Find where the given text appears and provide that cell's center as [x, y] coordinate. 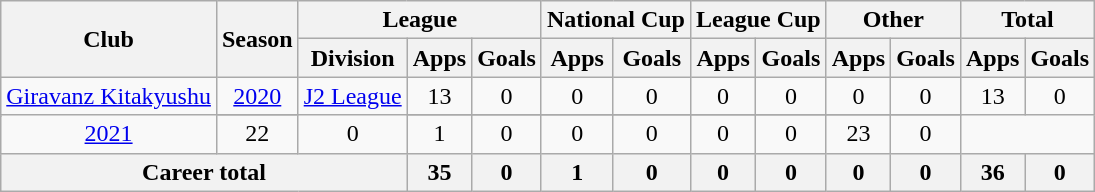
League [420, 20]
Season [257, 39]
2021 [109, 134]
Total [1027, 20]
Division [352, 58]
22 [257, 134]
J2 League [352, 96]
League Cup [758, 20]
36 [992, 172]
Club [109, 39]
Giravanz Kitakyushu [109, 96]
35 [439, 172]
Other [893, 20]
2020 [257, 96]
Career total [204, 172]
23 [858, 134]
National Cup [616, 20]
